Scan for the cell matching the given text and deliver its [x, y] coordinate at center. 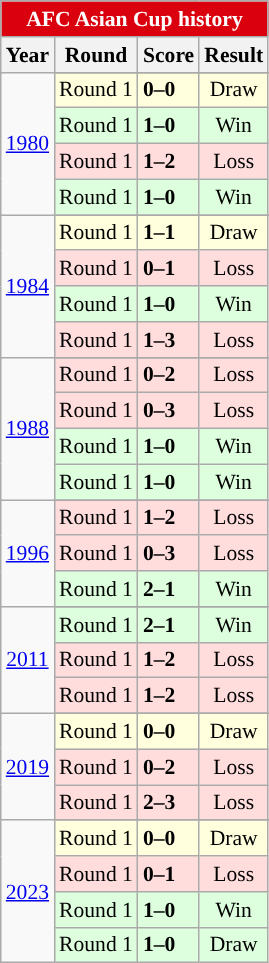
1980 [28, 143]
2–3 [168, 803]
Year [28, 55]
2011 [28, 660]
Round [96, 55]
1988 [28, 428]
1–3 [168, 340]
1996 [28, 554]
1984 [28, 286]
Result [234, 55]
1–1 [168, 233]
2019 [28, 768]
2023 [28, 892]
Score [168, 55]
AFC Asian Cup history [134, 19]
